Pinpoint the cell where the given text exists, returning its (X, Y) midpoint coordinate. 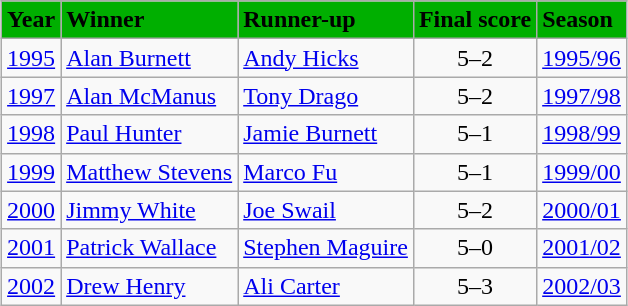
Jamie Burnett (326, 134)
Paul Hunter (150, 134)
Final score (474, 20)
1998/99 (582, 134)
1997 (32, 96)
1995 (32, 58)
2000 (32, 210)
2001 (32, 248)
2001/02 (582, 248)
1999 (32, 172)
Stephen Maguire (326, 248)
2002 (32, 286)
Patrick Wallace (150, 248)
Andy Hicks (326, 58)
2000/01 (582, 210)
1998 (32, 134)
Tony Drago (326, 96)
Winner (150, 20)
Joe Swail (326, 210)
5–0 (474, 248)
Alan Burnett (150, 58)
Marco Fu (326, 172)
1999/00 (582, 172)
1995/96 (582, 58)
Runner-up (326, 20)
Season (582, 20)
2002/03 (582, 286)
Alan McManus (150, 96)
Drew Henry (150, 286)
Matthew Stevens (150, 172)
1997/98 (582, 96)
Year (32, 20)
Ali Carter (326, 286)
5–3 (474, 286)
Jimmy White (150, 210)
